Provide the [x, y] coordinate of the cell's center where the given text is located.  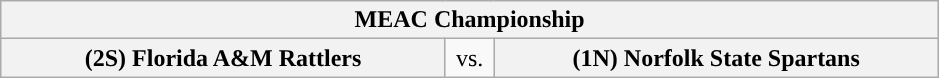
vs. [470, 58]
MEAC Championship [470, 20]
(1N) Norfolk State Spartans [716, 58]
(2S) Florida A&M Rattlers [224, 58]
